Detect which cell encompasses the target text, then output its (X, Y) center coordinate. 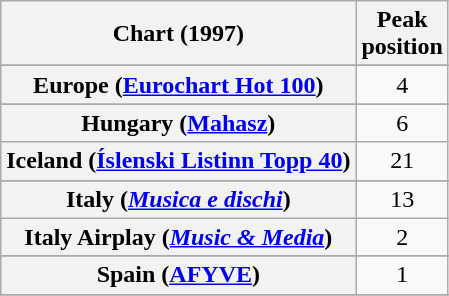
Italy (Musica e dischi) (178, 199)
Peakposition (402, 34)
Chart (1997) (178, 34)
4 (402, 85)
Spain (AFYVE) (178, 275)
Europe (Eurochart Hot 100) (178, 85)
6 (402, 123)
2 (402, 237)
Hungary (Mahasz) (178, 123)
Italy Airplay (Music & Media) (178, 237)
13 (402, 199)
Iceland (Íslenski Listinn Topp 40) (178, 161)
1 (402, 275)
21 (402, 161)
